Search for the cell housing the specified text and yield its (X, Y) center coordinate. 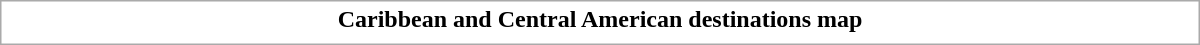
Caribbean and Central American destinations map (600, 19)
